Search for the cell housing the specified text and yield its (X, Y) center coordinate. 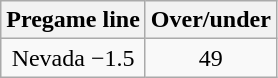
Nevada −1.5 (74, 58)
49 (210, 58)
Over/under (210, 20)
Pregame line (74, 20)
